For the text-containing cell, return its midpoint in [x, y] coordinate format. 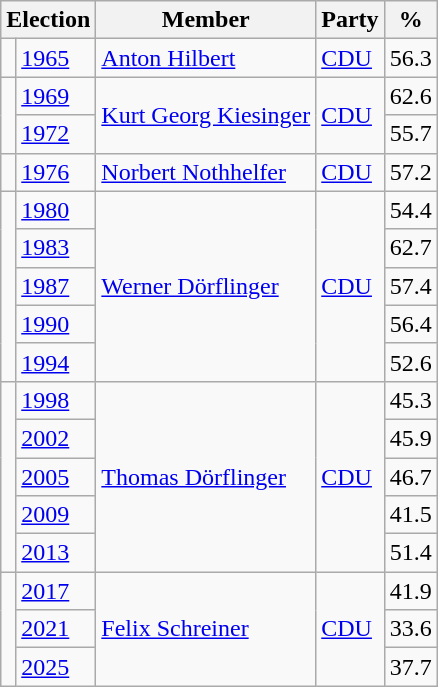
45.3 [410, 400]
2002 [56, 438]
37.7 [410, 667]
Party [350, 20]
33.6 [410, 629]
1998 [56, 400]
2005 [56, 477]
Thomas Dörflinger [206, 476]
Kurt Georg Kiesinger [206, 115]
Werner Dörflinger [206, 286]
57.4 [410, 286]
1983 [56, 248]
% [410, 20]
1965 [56, 58]
1980 [56, 210]
54.4 [410, 210]
2013 [56, 553]
1990 [56, 324]
52.6 [410, 362]
41.5 [410, 515]
2009 [56, 515]
1976 [56, 172]
2025 [56, 667]
62.7 [410, 248]
51.4 [410, 553]
1969 [56, 96]
Felix Schreiner [206, 629]
1994 [56, 362]
56.4 [410, 324]
46.7 [410, 477]
62.6 [410, 96]
2021 [56, 629]
Member [206, 20]
56.3 [410, 58]
1972 [56, 134]
Norbert Nothhelfer [206, 172]
57.2 [410, 172]
45.9 [410, 438]
Election [48, 20]
Anton Hilbert [206, 58]
41.9 [410, 591]
55.7 [410, 134]
1987 [56, 286]
2017 [56, 591]
